Return the [x, y] coordinate for the center point of the cell that contains the specified text.  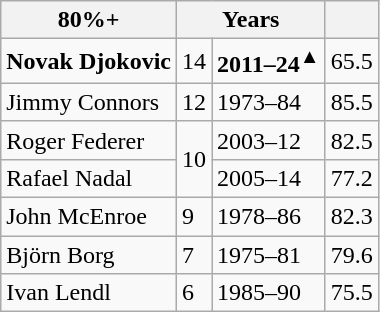
6 [194, 293]
Ivan Lendl [89, 293]
1973–84 [269, 102]
1978–86 [269, 217]
2003–12 [269, 140]
65.5 [352, 62]
12 [194, 102]
Years [250, 20]
82.3 [352, 217]
10 [194, 159]
Björn Borg [89, 255]
Roger Federer [89, 140]
79.6 [352, 255]
John McEnroe [89, 217]
Rafael Nadal [89, 178]
2005–14 [269, 178]
82.5 [352, 140]
80%+ [89, 20]
75.5 [352, 293]
Jimmy Connors [89, 102]
9 [194, 217]
2011–24▲ [269, 62]
Novak Djokovic [89, 62]
77.2 [352, 178]
1985–90 [269, 293]
14 [194, 62]
1975–81 [269, 255]
85.5 [352, 102]
7 [194, 255]
